Identify which cell holds the provided text, then report its [x, y] central coordinate. 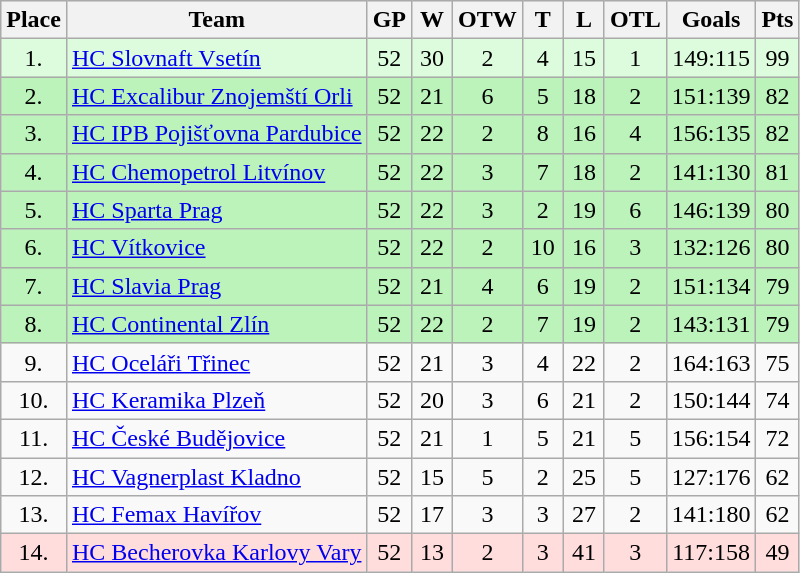
141:180 [711, 515]
151:134 [711, 286]
12. [34, 477]
7. [34, 286]
HC Oceláři Třinec [216, 362]
HC Chemopetrol Litvínov [216, 172]
GP [389, 20]
14. [34, 553]
127:176 [711, 477]
HC Vagnerplast Kladno [216, 477]
17 [432, 515]
HC Slavia Prag [216, 286]
L [584, 20]
HC Sparta Prag [216, 210]
HC Femax Havířov [216, 515]
99 [778, 58]
149:115 [711, 58]
5. [34, 210]
25 [584, 477]
OTW [488, 20]
9. [34, 362]
2. [34, 96]
8. [34, 324]
132:126 [711, 248]
HC Excalibur Znojemští Orli [216, 96]
8 [542, 134]
11. [34, 438]
HC Becherovka Karlovy Vary [216, 553]
49 [778, 553]
Team [216, 20]
13 [432, 553]
Place [34, 20]
72 [778, 438]
20 [432, 400]
156:154 [711, 438]
117:158 [711, 553]
HC Continental Zlín [216, 324]
10. [34, 400]
13. [34, 515]
164:163 [711, 362]
Goals [711, 20]
4. [34, 172]
150:144 [711, 400]
OTL [635, 20]
10 [542, 248]
151:139 [711, 96]
146:139 [711, 210]
143:131 [711, 324]
75 [778, 362]
141:130 [711, 172]
41 [584, 553]
3. [34, 134]
74 [778, 400]
Pts [778, 20]
30 [432, 58]
HC Slovnaft Vsetín [216, 58]
HC České Budějovice [216, 438]
W [432, 20]
HC Keramika Plzeň [216, 400]
27 [584, 515]
6. [34, 248]
HC Vítkovice [216, 248]
T [542, 20]
HC IPB Pojišťovna Pardubice [216, 134]
81 [778, 172]
1. [34, 58]
156:135 [711, 134]
